For the text-containing cell, return its midpoint in (X, Y) coordinate format. 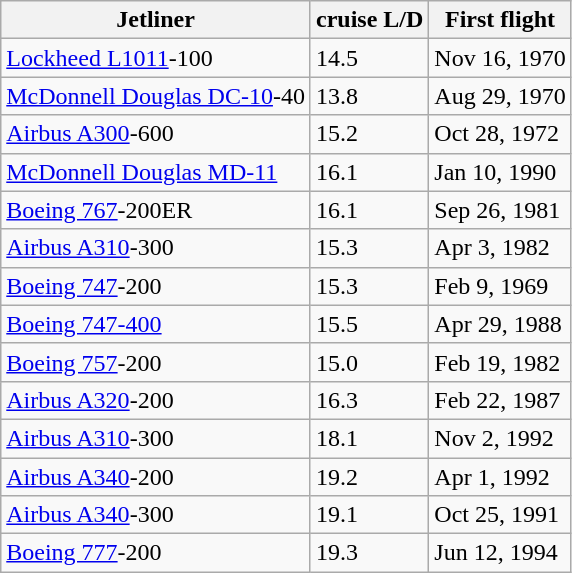
Jun 12, 1994 (500, 553)
Boeing 747-400 (156, 324)
14.5 (369, 58)
Aug 29, 1970 (500, 96)
Boeing 757-200 (156, 362)
13.8 (369, 96)
Jetliner (156, 20)
15.2 (369, 134)
18.1 (369, 438)
Oct 25, 1991 (500, 515)
McDonnell Douglas DC-10-40 (156, 96)
15.0 (369, 362)
Feb 22, 1987 (500, 400)
Airbus A340-200 (156, 477)
First flight (500, 20)
Sep 26, 1981 (500, 210)
McDonnell Douglas MD-11 (156, 172)
Nov 2, 1992 (500, 438)
Apr 29, 1988 (500, 324)
Airbus A320-200 (156, 400)
Lockheed L1011-100 (156, 58)
19.3 (369, 553)
Airbus A300-600 (156, 134)
Nov 16, 1970 (500, 58)
Apr 1, 1992 (500, 477)
Boeing 747-200 (156, 286)
Feb 19, 1982 (500, 362)
15.5 (369, 324)
cruise L/D (369, 20)
Boeing 767-200ER (156, 210)
Airbus A340-300 (156, 515)
Boeing 777-200 (156, 553)
Feb 9, 1969 (500, 286)
Oct 28, 1972 (500, 134)
16.3 (369, 400)
Apr 3, 1982 (500, 248)
19.2 (369, 477)
Jan 10, 1990 (500, 172)
19.1 (369, 515)
